Provide the [X, Y] coordinate of the cell's center where the given text is located.  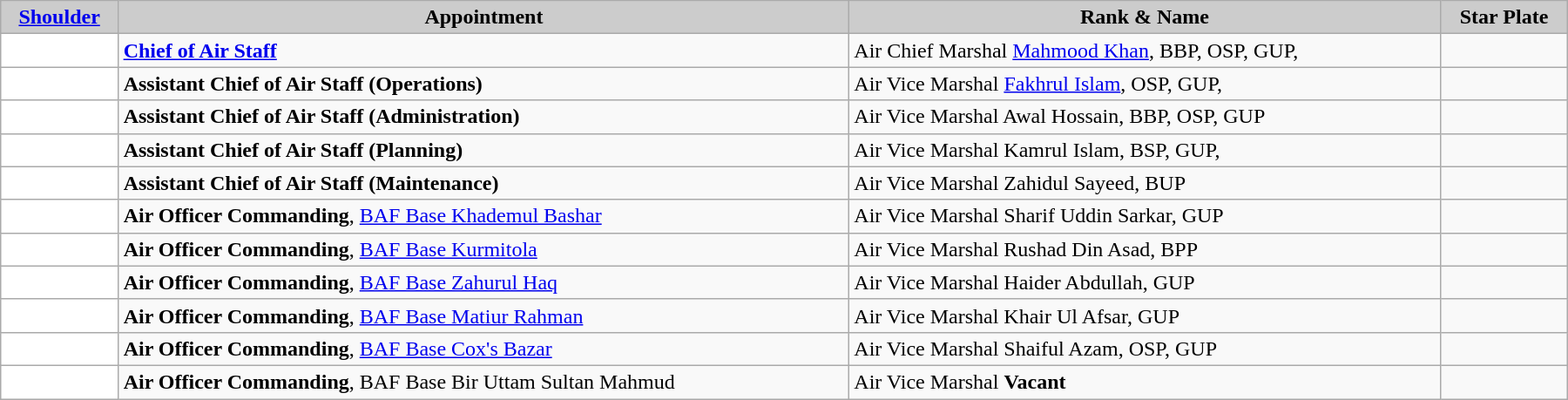
Air Vice Marshal Rushad Din Asad, BPP [1145, 249]
Air Vice Marshal Shaiful Azam, OSP, GUP [1145, 349]
Air Officer Commanding, BAF Base Matiur Rahman [484, 315]
Assistant Chief of Air Staff (Administration) [484, 117]
Shoulder [59, 17]
Star Plate [1504, 17]
Air Officer Commanding, BAF Base Zahurul Haq [484, 282]
Rank & Name [1145, 17]
Air Vice Marshal Haider Abdullah, GUP [1145, 282]
Air Vice Marshal Khair Ul Afsar, GUP [1145, 315]
Assistant Chief of Air Staff (Operations) [484, 84]
Air Officer Commanding, BAF Base Bir Uttam Sultan Mahmud [484, 382]
Air Officer Commanding, BAF Base Kurmitola [484, 249]
Air Vice Marshal Awal Hossain, BBP, OSP, GUP [1145, 117]
Chief of Air Staff [484, 51]
Air Vice Marshal Vacant [1145, 382]
Air Officer Commanding, BAF Base Cox's Bazar [484, 349]
Air Vice Marshal Fakhrul Islam, OSP, GUP, [1145, 84]
Air Vice Marshal Zahidul Sayeed, BUP [1145, 183]
Air Vice Marshal Sharif Uddin Sarkar, GUP [1145, 216]
Air Chief Marshal Mahmood Khan, BBP, OSP, GUP, [1145, 51]
Air Vice Marshal Kamrul Islam, BSP, GUP, [1145, 150]
Assistant Chief of Air Staff (Planning) [484, 150]
Appointment [484, 17]
Assistant Chief of Air Staff (Maintenance) [484, 183]
Air Officer Commanding, BAF Base Khademul Bashar [484, 216]
